Determine the [X, Y] coordinate at the center of the cell enclosing the given text.  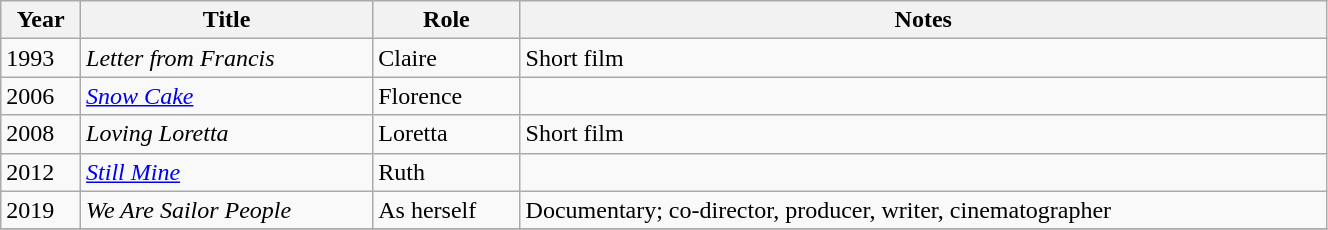
Year [41, 20]
Snow Cake [227, 96]
Title [227, 20]
Notes [923, 20]
Documentary; co-director, producer, writer, cinematographer [923, 210]
Still Mine [227, 172]
We Are Sailor People [227, 210]
As herself [446, 210]
Letter from Francis [227, 58]
1993 [41, 58]
Florence [446, 96]
2006 [41, 96]
Ruth [446, 172]
2008 [41, 134]
Loving Loretta [227, 134]
2019 [41, 210]
2012 [41, 172]
Role [446, 20]
Claire [446, 58]
Loretta [446, 134]
